From the cell containing the given text, extract its center point as [X, Y] coordinate. 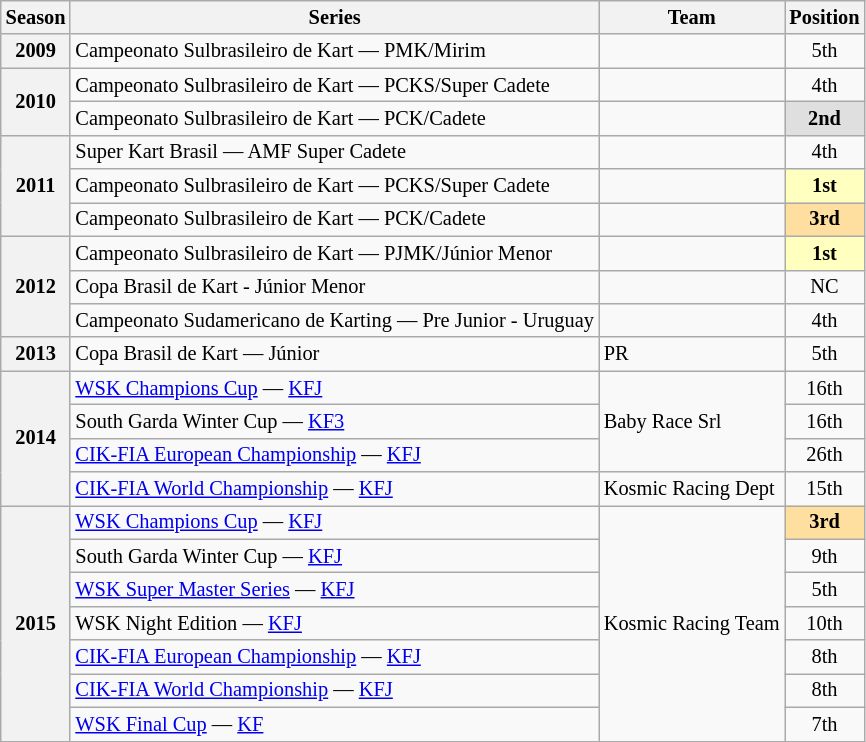
WSK Night Edition — KFJ [334, 623]
2015 [36, 623]
2013 [36, 354]
Season [36, 17]
Copa Brasil de Kart - Júnior Menor [334, 287]
10th [825, 623]
Campeonato Sulbrasileiro de Kart — PJMK/Júnior Menor [334, 253]
Position [825, 17]
2nd [825, 118]
Campeonato Sulbrasileiro de Kart — PMK/Mirim [334, 51]
Campeonato Sudamericano de Karting — Pre Junior - Uruguay [334, 320]
Baby Race Srl [692, 422]
South Garda Winter Cup — KF3 [334, 421]
26th [825, 455]
Series [334, 17]
South Garda Winter Cup — KFJ [334, 556]
Super Kart Brasil — AMF Super Cadete [334, 152]
7th [825, 724]
2010 [36, 102]
9th [825, 556]
15th [825, 489]
PR [692, 354]
2009 [36, 51]
Kosmic Racing Team [692, 623]
Copa Brasil de Kart — Júnior [334, 354]
2012 [36, 286]
NC [825, 287]
Kosmic Racing Dept [692, 489]
WSK Super Master Series — KFJ [334, 589]
WSK Final Cup — KF [334, 724]
2011 [36, 186]
2014 [36, 438]
Team [692, 17]
